Return the (x, y) coordinate for the center point of the cell that contains the specified text.  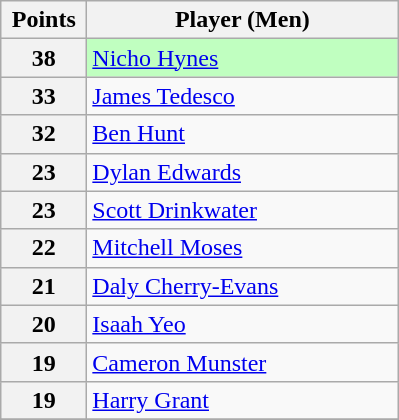
Harry Grant (242, 400)
21 (44, 286)
Ben Hunt (242, 134)
22 (44, 248)
Scott Drinkwater (242, 210)
20 (44, 324)
Nicho Hynes (242, 58)
Cameron Munster (242, 362)
Mitchell Moses (242, 248)
Player (Men) (242, 20)
33 (44, 96)
38 (44, 58)
Dylan Edwards (242, 172)
James Tedesco (242, 96)
Daly Cherry-Evans (242, 286)
Isaah Yeo (242, 324)
Points (44, 20)
32 (44, 134)
